Extract the (x, y) coordinate from the center of the cell holding the provided text.  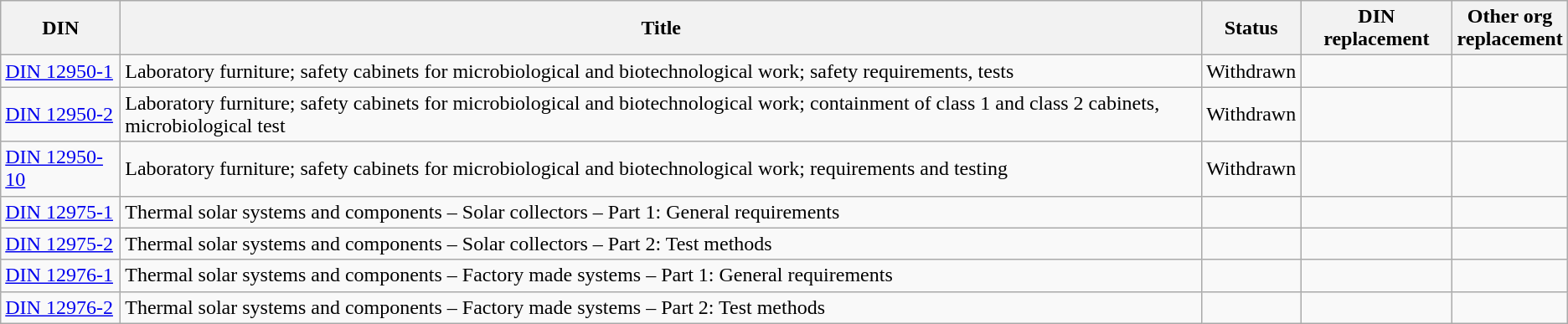
Title (662, 28)
Laboratory furniture; safety cabinets for microbiological and biotechnological work; requirements and testing (662, 169)
DIN 12950-2 (60, 114)
Status (1251, 28)
Other orgreplacement (1509, 28)
DIN replacement (1377, 28)
DIN 12950-1 (60, 71)
DIN 12976-1 (60, 275)
Thermal solar systems and components – Factory made systems – Part 2: Test methods (662, 307)
Thermal solar systems and components – Factory made systems – Part 1: General requirements (662, 275)
DIN 12976-2 (60, 307)
DIN 12975-1 (60, 212)
DIN 12950-10 (60, 169)
Thermal solar systems and components – Solar collectors – Part 1: General requirements (662, 212)
Thermal solar systems and components – Solar collectors – Part 2: Test methods (662, 244)
Laboratory furniture; safety cabinets for microbiological and biotechnological work; safety requirements, tests (662, 71)
DIN 12975-2 (60, 244)
DIN (60, 28)
